Scan for the cell matching the given text and deliver its [x, y] coordinate at center. 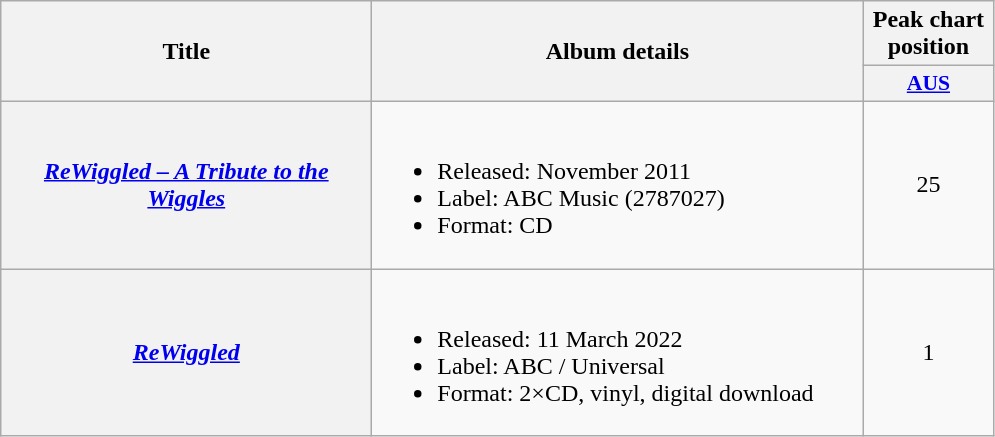
1 [928, 352]
Album details [618, 52]
ReWiggled – A Tribute to the Wiggles [186, 184]
Released: November 2011Label: ABC Music (2787027)Format: CD [618, 184]
25 [928, 184]
Peak chart position [928, 34]
Title [186, 52]
AUS [928, 84]
Released: 11 March 2022Label: ABC / UniversalFormat: 2×CD, vinyl, digital download [618, 352]
ReWiggled [186, 352]
